Output the (X, Y) coordinate of the center of the cell containing the given text.  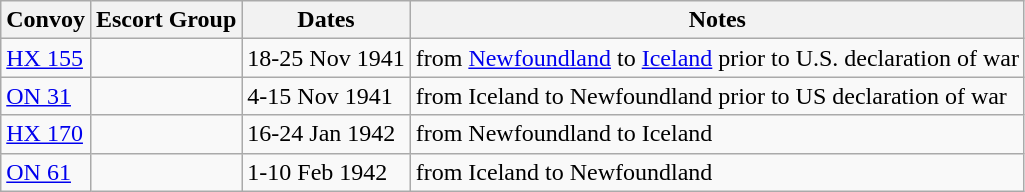
HX 170 (46, 134)
Dates (326, 20)
1-10 Feb 1942 (326, 172)
Notes (717, 20)
from Newfoundland to Iceland (717, 134)
Escort Group (166, 20)
from Iceland to Newfoundland prior to US declaration of war (717, 96)
16-24 Jan 1942 (326, 134)
Convoy (46, 20)
ON 31 (46, 96)
from Iceland to Newfoundland (717, 172)
18-25 Nov 1941 (326, 58)
from Newfoundland to Iceland prior to U.S. declaration of war (717, 58)
4-15 Nov 1941 (326, 96)
ON 61 (46, 172)
HX 155 (46, 58)
